Scan for the cell matching the given text and deliver its [X, Y] coordinate at center. 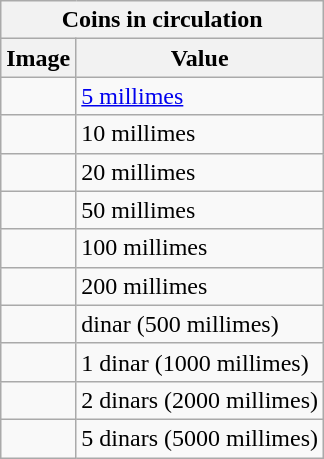
10 millimes [200, 134]
1 dinar (1000 millimes) [200, 362]
20 millimes [200, 172]
5 dinars (5000 millimes) [200, 438]
100 millimes [200, 248]
Image [38, 58]
200 millimes [200, 286]
50 millimes [200, 210]
2 dinars (2000 millimes) [200, 400]
Coins in circulation [162, 20]
Value [200, 58]
5 millimes [200, 96]
dinar (500 millimes) [200, 324]
